Detect which cell encompasses the target text, then output its [X, Y] center coordinate. 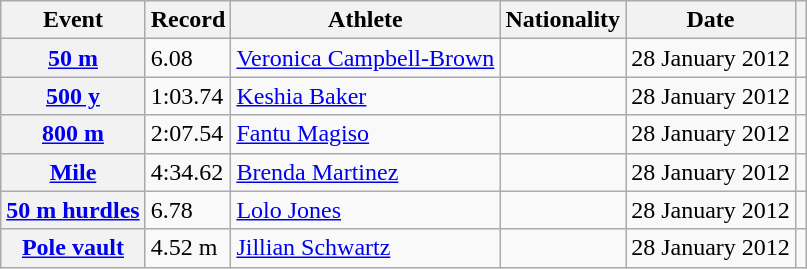
Date [711, 20]
Mile [73, 172]
2:07.54 [188, 134]
Veronica Campbell-Brown [366, 58]
50 m hurdles [73, 210]
800 m [73, 134]
Fantu Magiso [366, 134]
Athlete [366, 20]
Jillian Schwartz [366, 248]
Keshia Baker [366, 96]
6.08 [188, 58]
Brenda Martinez [366, 172]
6.78 [188, 210]
500 y [73, 96]
1:03.74 [188, 96]
4.52 m [188, 248]
Pole vault [73, 248]
50 m [73, 58]
Nationality [563, 20]
Record [188, 20]
Event [73, 20]
4:34.62 [188, 172]
Lolo Jones [366, 210]
